Search for the cell housing the specified text and yield its (x, y) center coordinate. 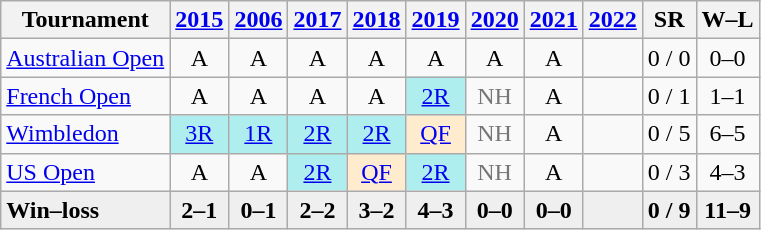
Wimbledon (86, 134)
2–1 (200, 210)
0 / 5 (669, 134)
3–2 (376, 210)
2006 (258, 20)
2018 (376, 20)
6–5 (728, 134)
Australian Open (86, 58)
2019 (436, 20)
2020 (494, 20)
2015 (200, 20)
0 / 3 (669, 172)
2017 (318, 20)
2021 (554, 20)
Win–loss (86, 210)
1–1 (728, 96)
Tournament (86, 20)
3R (200, 134)
2022 (612, 20)
US Open (86, 172)
11–9 (728, 210)
0 / 0 (669, 58)
0 / 1 (669, 96)
2–2 (318, 210)
W–L (728, 20)
1R (258, 134)
SR (669, 20)
French Open (86, 96)
0 / 9 (669, 210)
0–1 (258, 210)
